Return the (x, y) coordinate for the center point of the cell that contains the specified text.  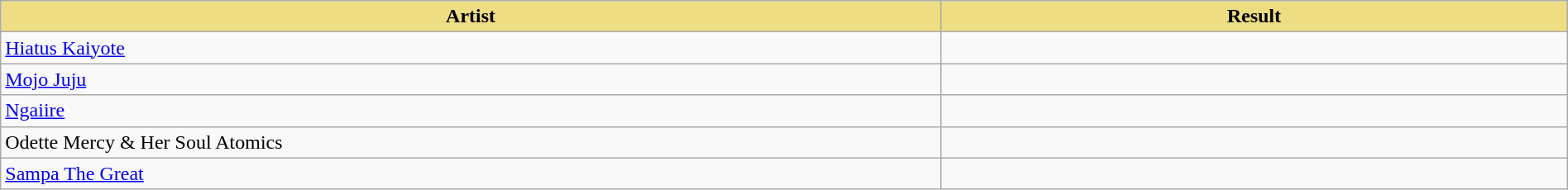
Hiatus Kaiyote (471, 48)
Mojo Juju (471, 79)
Odette Mercy & Her Soul Atomics (471, 142)
Artist (471, 17)
Result (1254, 17)
Ngaiire (471, 111)
Sampa The Great (471, 173)
